Capture the cell that displays the provided text and extract its (x, y) central coordinate. 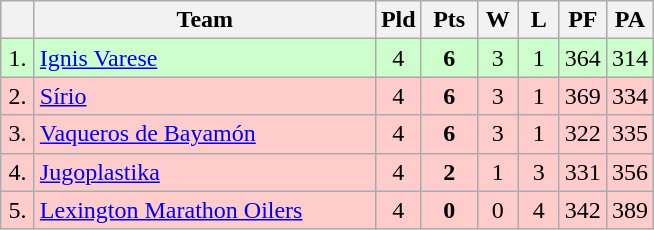
2. (18, 96)
342 (582, 210)
314 (630, 58)
389 (630, 210)
334 (630, 96)
Team (204, 20)
369 (582, 96)
Ignis Varese (204, 58)
Sírio (204, 96)
Pld (398, 20)
Pts (449, 20)
1. (18, 58)
5. (18, 210)
L (538, 20)
335 (630, 134)
364 (582, 58)
331 (582, 172)
3. (18, 134)
Vaqueros de Bayamón (204, 134)
322 (582, 134)
356 (630, 172)
PF (582, 20)
Lexington Marathon Oilers (204, 210)
2 (449, 172)
PA (630, 20)
4. (18, 172)
W (498, 20)
Jugoplastika (204, 172)
